Return [X, Y] of the center of cell containing provided text 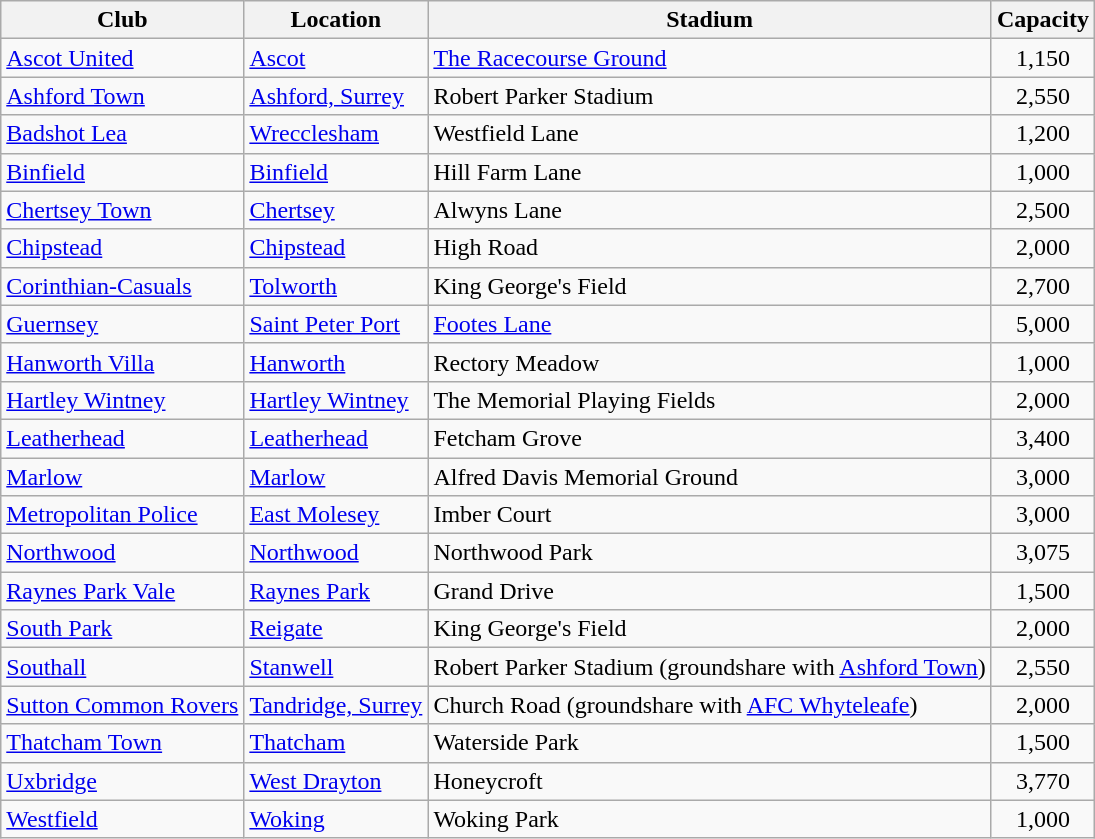
The Racecourse Ground [710, 58]
Honeycroft [710, 781]
West Drayton [336, 781]
Hill Farm Lane [710, 172]
Imber Court [710, 515]
Saint Peter Port [336, 324]
Alwyns Lane [710, 210]
South Park [122, 629]
Northwood Park [710, 553]
Hanworth [336, 362]
Ascot [336, 58]
Club [122, 20]
Robert Parker Stadium (groundshare with Ashford Town) [710, 667]
Tandridge, Surrey [336, 705]
Corinthian-Casuals [122, 286]
The Memorial Playing Fields [710, 400]
Thatcham [336, 743]
Thatcham Town [122, 743]
Chertsey [336, 210]
Badshot Lea [122, 134]
5,000 [1042, 324]
High Road [710, 248]
3,400 [1042, 438]
Wrecclesham [336, 134]
Reigate [336, 629]
Location [336, 20]
Westfield [122, 819]
3,770 [1042, 781]
Grand Drive [710, 591]
Guernsey [122, 324]
Southall [122, 667]
Stadium [710, 20]
Alfred Davis Memorial Ground [710, 477]
2,500 [1042, 210]
Footes Lane [710, 324]
Stanwell [336, 667]
Woking Park [710, 819]
Rectory Meadow [710, 362]
Woking [336, 819]
Tolworth [336, 286]
1,150 [1042, 58]
Ascot United [122, 58]
Chertsey Town [122, 210]
Metropolitan Police [122, 515]
Hanworth Villa [122, 362]
East Molesey [336, 515]
Sutton Common Rovers [122, 705]
Westfield Lane [710, 134]
Uxbridge [122, 781]
3,075 [1042, 553]
Robert Parker Stadium [710, 96]
Fetcham Grove [710, 438]
2,700 [1042, 286]
Waterside Park [710, 743]
Church Road (groundshare with AFC Whyteleafe) [710, 705]
Raynes Park Vale [122, 591]
Ashford Town [122, 96]
1,200 [1042, 134]
Ashford, Surrey [336, 96]
Capacity [1042, 20]
Raynes Park [336, 591]
